Find where the given text appears and provide that cell's center as (x, y) coordinate. 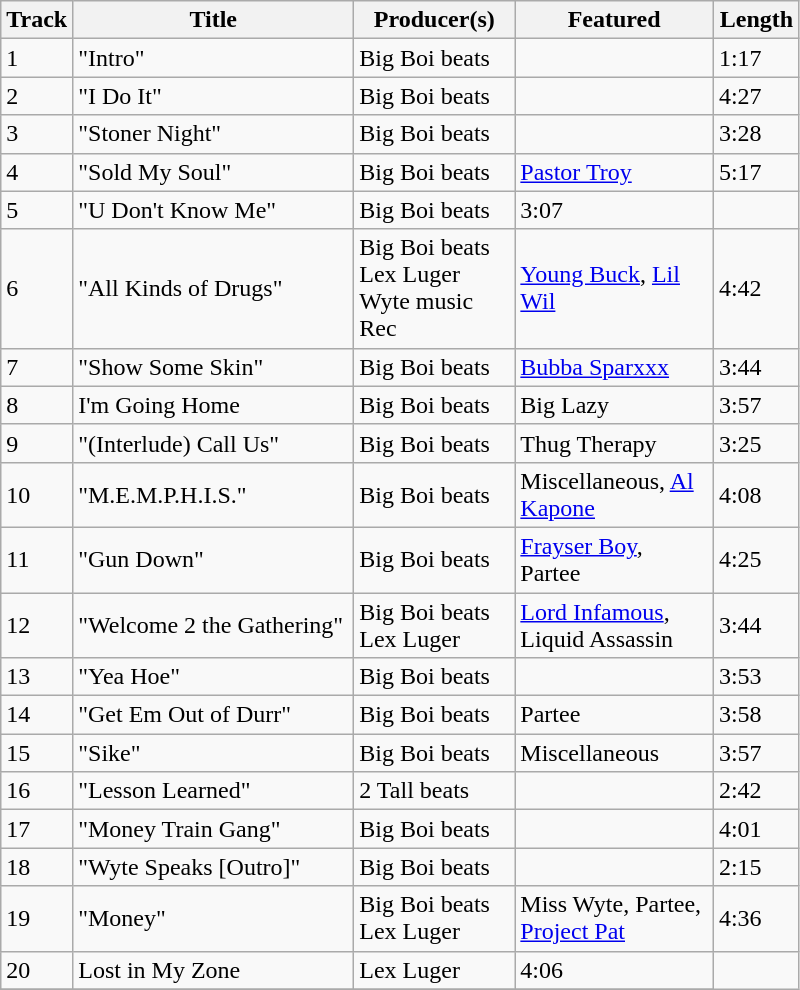
"Intro" (214, 58)
"Sike" (214, 753)
3 (37, 134)
"Yea Hoe" (214, 677)
3:58 (756, 715)
4:36 (756, 918)
Miscellaneous, Al Kapone (614, 494)
15 (37, 753)
10 (37, 494)
Bubba Sparxxx (614, 367)
Producer(s) (434, 20)
Miscellaneous (614, 753)
3:28 (756, 134)
"Sold My Soul" (214, 172)
Young Buck, Lil Wil (614, 288)
11 (37, 560)
8 (37, 405)
Lex Luger (434, 970)
Title (214, 20)
12 (37, 624)
"I Do It" (214, 96)
4:01 (756, 829)
19 (37, 918)
"Welcome 2 the Gathering" (214, 624)
Frayser Boy, Partee (614, 560)
4:42 (756, 288)
20 (37, 970)
4:25 (756, 560)
"All Kinds of Drugs" (214, 288)
"M.E.M.P.H.I.S." (214, 494)
1 (37, 58)
Miss Wyte, Partee, Project Pat (614, 918)
4:27 (756, 96)
17 (37, 829)
Thug Therapy (614, 443)
3:53 (756, 677)
16 (37, 791)
13 (37, 677)
"Show Some Skin" (214, 367)
9 (37, 443)
4:08 (756, 494)
4:06 (614, 970)
2 Tall beats (434, 791)
"Money Train Gang" (214, 829)
"Money" (214, 918)
Track (37, 20)
5:17 (756, 172)
6 (37, 288)
1:17 (756, 58)
Lost in My Zone (214, 970)
18 (37, 867)
Featured (614, 20)
5 (37, 210)
2:15 (756, 867)
Big Boi beats Lex Luger Wyte music Rec (434, 288)
"Get Em Out of Durr" (214, 715)
I'm Going Home (214, 405)
4 (37, 172)
"Stoner Night" (214, 134)
"Gun Down" (214, 560)
"U Don't Know Me" (214, 210)
2:42 (756, 791)
Length (756, 20)
Big Lazy (614, 405)
2 (37, 96)
"(Interlude) Call Us" (214, 443)
"Lesson Learned" (214, 791)
Partee (614, 715)
Pastor Troy (614, 172)
14 (37, 715)
3:25 (756, 443)
3:07 (614, 210)
"Wyte Speaks [Outro]" (214, 867)
Lord Infamous, Liquid Assassin (614, 624)
7 (37, 367)
